Capture the cell that displays the provided text and extract its (X, Y) central coordinate. 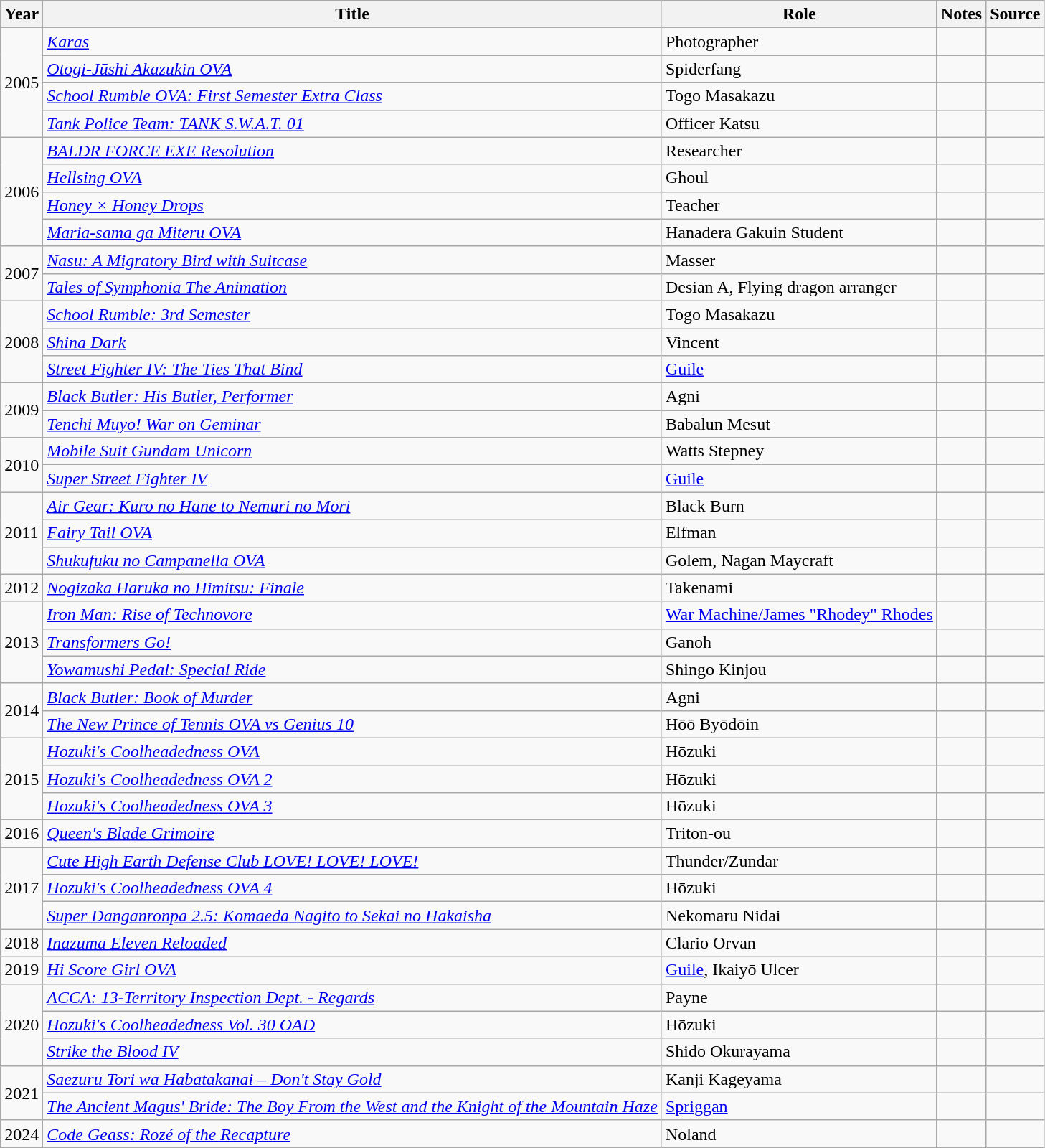
2005 (22, 83)
Role (799, 14)
2014 (22, 710)
Researcher (799, 151)
Ganoh (799, 642)
2009 (22, 410)
2021 (22, 1093)
2010 (22, 465)
2006 (22, 192)
Street Fighter IV: The Ties That Bind (353, 370)
2011 (22, 533)
Photographer (799, 42)
Inazuma Eleven Reloaded (353, 943)
2017 (22, 888)
Black Burn (799, 506)
Strike the Blood IV (353, 1052)
Masser (799, 260)
Shingo Kinjou (799, 669)
Golem, Nagan Maycraft (799, 560)
Notes (961, 14)
Thunder/Zundar (799, 861)
Title (353, 14)
Ghoul (799, 178)
Nogizaka Haruka no Himitsu: Finale (353, 588)
Air Gear: Kuro no Hane to Nemuri no Mori (353, 506)
Hozuki's Coolheadedness OVA (353, 751)
Hanadera Gakuin Student (799, 232)
Transformers Go! (353, 642)
Fairy Tail OVA (353, 533)
Source (1016, 14)
The New Prince of Tennis OVA vs Genius 10 (353, 724)
Honey × Honey Drops (353, 205)
Spiderfang (799, 69)
Desian A, Flying dragon arranger (799, 287)
Hozuki's Coolheadedness OVA 2 (353, 778)
2016 (22, 834)
Guile, Ikaiyō Ulcer (799, 970)
2007 (22, 273)
Clario Orvan (799, 943)
Noland (799, 1134)
2008 (22, 342)
Hozuki's Coolheadedness OVA 4 (353, 888)
Shukufuku no Campanella OVA (353, 560)
Queen's Blade Grimoire (353, 834)
Shido Okurayama (799, 1052)
Maria-sama ga Miteru OVA (353, 232)
Code Geass: Rozé of the Recapture (353, 1134)
Otogi-Jūshi Akazukin OVA (353, 69)
2013 (22, 642)
Elfman (799, 533)
2024 (22, 1134)
Hozuki's Coolheadedness OVA 3 (353, 806)
2015 (22, 778)
ACCA: 13-Territory Inspection Dept. - Regards (353, 997)
BALDR FORCE EXE Resolution (353, 151)
Year (22, 14)
Cute High Earth Defense Club LOVE! LOVE! LOVE! (353, 861)
2019 (22, 970)
Nasu: A Migratory Bird with Suitcase (353, 260)
2020 (22, 1025)
Officer Katsu (799, 123)
Tenchi Muyo! War on Geminar (353, 424)
Iron Man: Rise of Technovore (353, 615)
Super Danganronpa 2.5: Komaeda Nagito to Sekai no Hakaisha (353, 916)
Tank Police Team: TANK S.W.A.T. 01 (353, 123)
Hi Score Girl OVA (353, 970)
Shina Dark (353, 342)
Watts Stepney (799, 451)
Hōō Byōdōin (799, 724)
Payne (799, 997)
Nekomaru Nidai (799, 916)
Vincent (799, 342)
School Rumble OVA: First Semester Extra Class (353, 96)
Yowamushi Pedal: Special Ride (353, 669)
The Ancient Magus' Bride: The Boy From the West and the Knight of the Mountain Haze (353, 1106)
Saezuru Tori wa Habatakanai – Don't Stay Gold (353, 1079)
Tales of Symphonia The Animation (353, 287)
Hozuki's Coolheadedness Vol. 30 OAD (353, 1025)
Triton-ou (799, 834)
Mobile Suit Gundam Unicorn (353, 451)
Kanji Kageyama (799, 1079)
Black Butler: His Butler, Performer (353, 397)
Super Street Fighter IV (353, 479)
Spriggan (799, 1106)
Black Butler: Book of Murder (353, 697)
2012 (22, 588)
War Machine/James "Rhodey" Rhodes (799, 615)
Hellsing OVA (353, 178)
Teacher (799, 205)
School Rumble: 3rd Semester (353, 314)
Babalun Mesut (799, 424)
Karas (353, 42)
2018 (22, 943)
Takenami (799, 588)
